For the text-containing cell, return its midpoint in (X, Y) coordinate format. 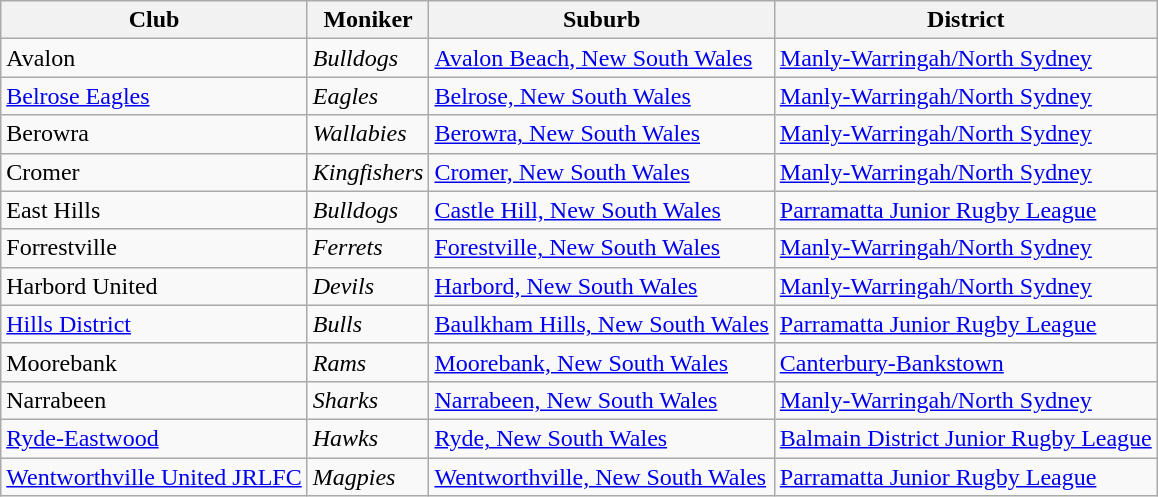
Harbord United (154, 286)
Belrose, New South Wales (602, 96)
Belrose Eagles (154, 96)
Cromer, New South Wales (602, 172)
Ryde-Eastwood (154, 438)
Wentworthville, New South Wales (602, 477)
Harbord, New South Wales (602, 286)
Club (154, 20)
Rams (368, 362)
Canterbury-Bankstown (966, 362)
Ferrets (368, 248)
District (966, 20)
Moorebank (154, 362)
Cromer (154, 172)
Baulkham Hills, New South Wales (602, 324)
Narrabeen, New South Wales (602, 400)
Bulls (368, 324)
Forrestville (154, 248)
East Hills (154, 210)
Castle Hill, New South Wales (602, 210)
Avalon Beach, New South Wales (602, 58)
Avalon (154, 58)
Wallabies (368, 134)
Wentworthville United JRLFC (154, 477)
Moniker (368, 20)
Hawks (368, 438)
Devils (368, 286)
Magpies (368, 477)
Kingfishers (368, 172)
Hills District (154, 324)
Sharks (368, 400)
Balmain District Junior Rugby League (966, 438)
Berowra (154, 134)
Narrabeen (154, 400)
Suburb (602, 20)
Ryde, New South Wales (602, 438)
Eagles (368, 96)
Forestville, New South Wales (602, 248)
Berowra, New South Wales (602, 134)
Moorebank, New South Wales (602, 362)
